Provide the [x, y] coordinate of the cell's center where the given text is located.  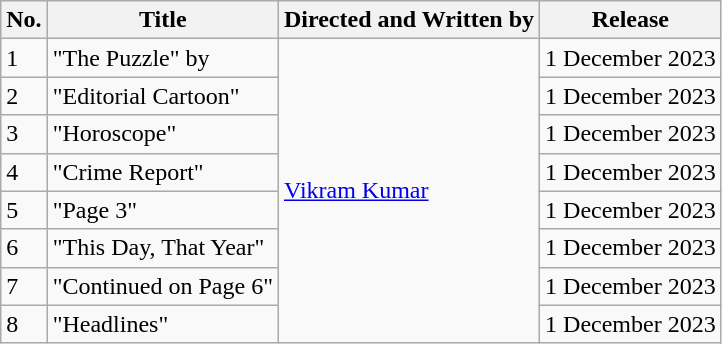
Directed and Written by [408, 20]
8 [24, 324]
1 [24, 58]
2 [24, 96]
"Horoscope" [162, 134]
5 [24, 210]
No. [24, 20]
3 [24, 134]
"The Puzzle" by [162, 58]
6 [24, 248]
"This Day, That Year" [162, 248]
"Crime Report" [162, 172]
"Editorial Cartoon" [162, 96]
Release [631, 20]
7 [24, 286]
4 [24, 172]
Title [162, 20]
"Headlines" [162, 324]
Vikram Kumar [408, 191]
"Page 3" [162, 210]
"Continued on Page 6" [162, 286]
